Extract the [x, y] coordinate from the center of the cell holding the provided text.  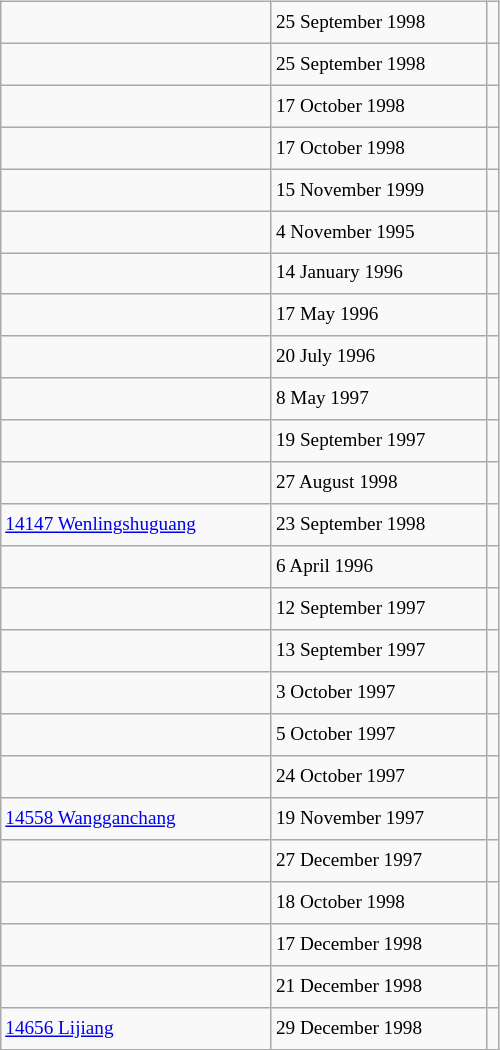
14656 Lijiang [136, 1028]
27 December 1997 [378, 861]
14558 Wangganchang [136, 819]
17 December 1998 [378, 944]
8 May 1997 [378, 399]
4 November 1995 [378, 232]
20 July 1996 [378, 357]
14147 Wenlingshuguang [136, 525]
3 October 1997 [378, 693]
27 August 1998 [378, 483]
17 May 1996 [378, 315]
21 December 1998 [378, 986]
5 October 1997 [378, 735]
19 November 1997 [378, 819]
19 September 1997 [378, 441]
13 September 1997 [378, 651]
23 September 1998 [378, 525]
12 September 1997 [378, 609]
18 October 1998 [378, 902]
6 April 1996 [378, 567]
24 October 1997 [378, 777]
15 November 1999 [378, 190]
29 December 1998 [378, 1028]
14 January 1996 [378, 274]
